Identify which cell holds the provided text, then report its (x, y) central coordinate. 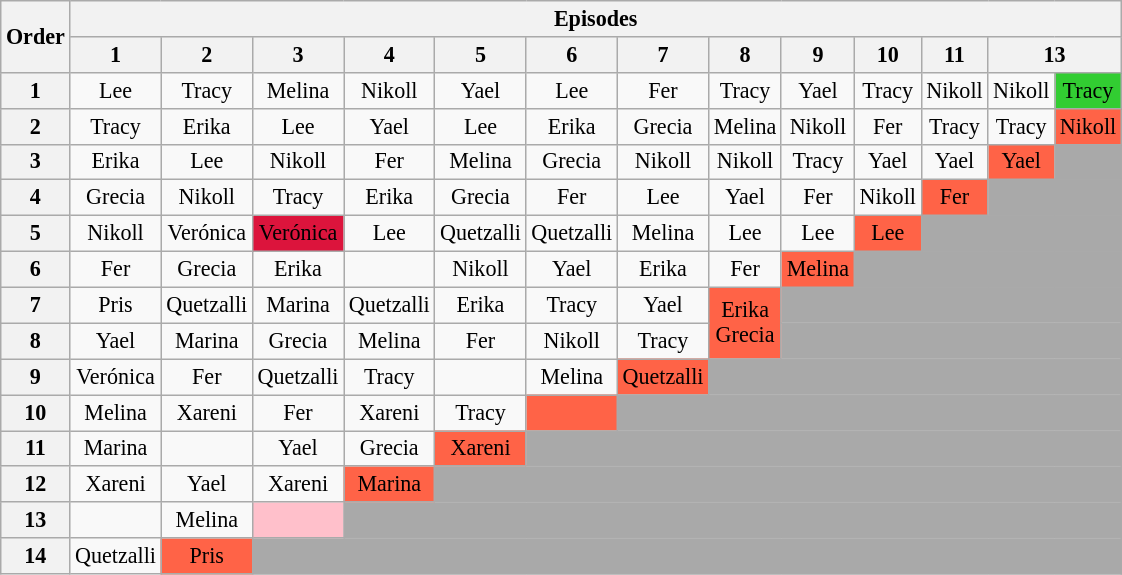
14 (36, 556)
12 (36, 484)
ErikaGrecia (746, 323)
Episodes (596, 18)
Order (36, 36)
